Search for the cell housing the specified text and yield its [x, y] center coordinate. 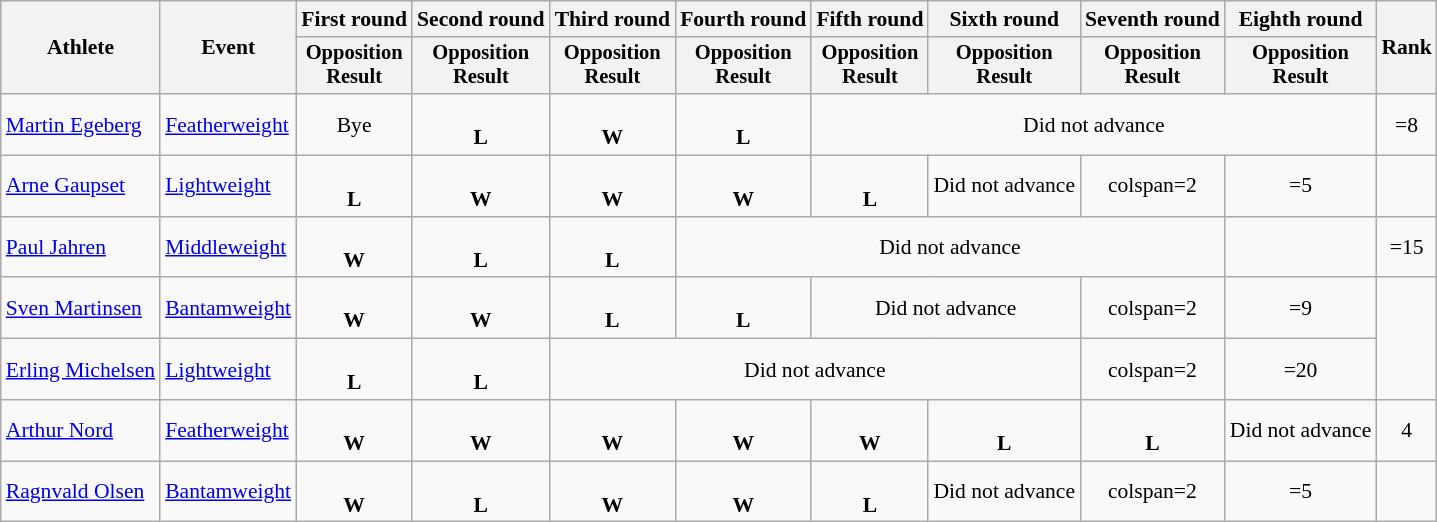
Event [228, 48]
Ragnvald Olsen [80, 492]
Third round [613, 19]
Eighth round [1301, 19]
Fifth round [870, 19]
=15 [1406, 248]
=8 [1406, 124]
First round [354, 19]
Fourth round [743, 19]
Erling Michelsen [80, 370]
Sven Martinsen [80, 308]
Sixth round [1004, 19]
Rank [1406, 48]
Paul Jahren [80, 248]
Second round [481, 19]
Athlete [80, 48]
Martin Egeberg [80, 124]
Arthur Nord [80, 430]
=9 [1301, 308]
=20 [1301, 370]
Middleweight [228, 248]
4 [1406, 430]
Arne Gaupset [80, 186]
Bye [354, 124]
Seventh round [1152, 19]
